Provide the (x, y) coordinate of the cell's center where the given text is located.  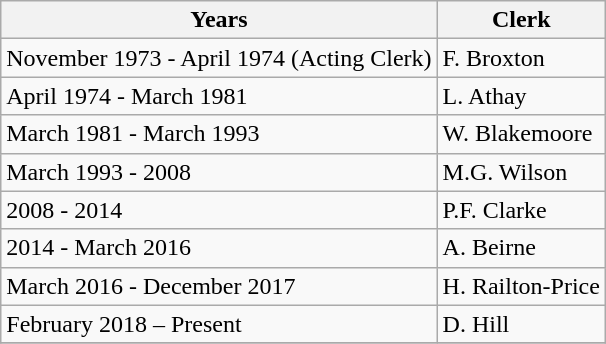
2014 - March 2016 (219, 248)
April 1974 - March 1981 (219, 96)
P.F. Clarke (521, 210)
February 2018 – Present (219, 324)
March 1993 - 2008 (219, 172)
L. Athay (521, 96)
Clerk (521, 20)
March 1981 - March 1993 (219, 134)
Years (219, 20)
M.G. Wilson (521, 172)
2008 - 2014 (219, 210)
A. Beirne (521, 248)
W. Blakemoore (521, 134)
H. Railton-Price (521, 286)
F. Broxton (521, 58)
November 1973 - April 1974 (Acting Clerk) (219, 58)
March 2016 - December 2017 (219, 286)
D. Hill (521, 324)
